Find where the given text appears and provide that cell's center as [x, y] coordinate. 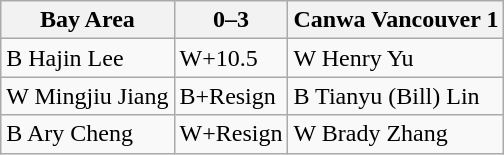
B Ary Cheng [88, 134]
B+Resign [231, 96]
W Mingjiu Jiang [88, 96]
W+10.5 [231, 58]
W Brady Zhang [396, 134]
W+Resign [231, 134]
B Hajin Lee [88, 58]
Bay Area [88, 20]
Canwa Vancouver 1 [396, 20]
W Henry Yu [396, 58]
B Tianyu (Bill) Lin [396, 96]
0–3 [231, 20]
